Return (x, y) of the center of cell containing provided text 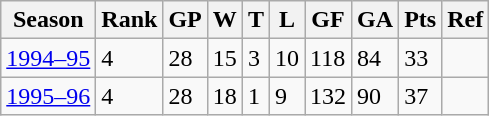
W (224, 20)
Season (48, 20)
1994–95 (48, 58)
9 (286, 96)
10 (286, 58)
Rank (130, 20)
GF (328, 20)
37 (420, 96)
1995–96 (48, 96)
GP (185, 20)
90 (376, 96)
L (286, 20)
33 (420, 58)
Ref (466, 20)
1 (256, 96)
118 (328, 58)
3 (256, 58)
Pts (420, 20)
132 (328, 96)
T (256, 20)
18 (224, 96)
84 (376, 58)
15 (224, 58)
GA (376, 20)
